Determine the [X, Y] coordinate at the center of the cell enclosing the given text.  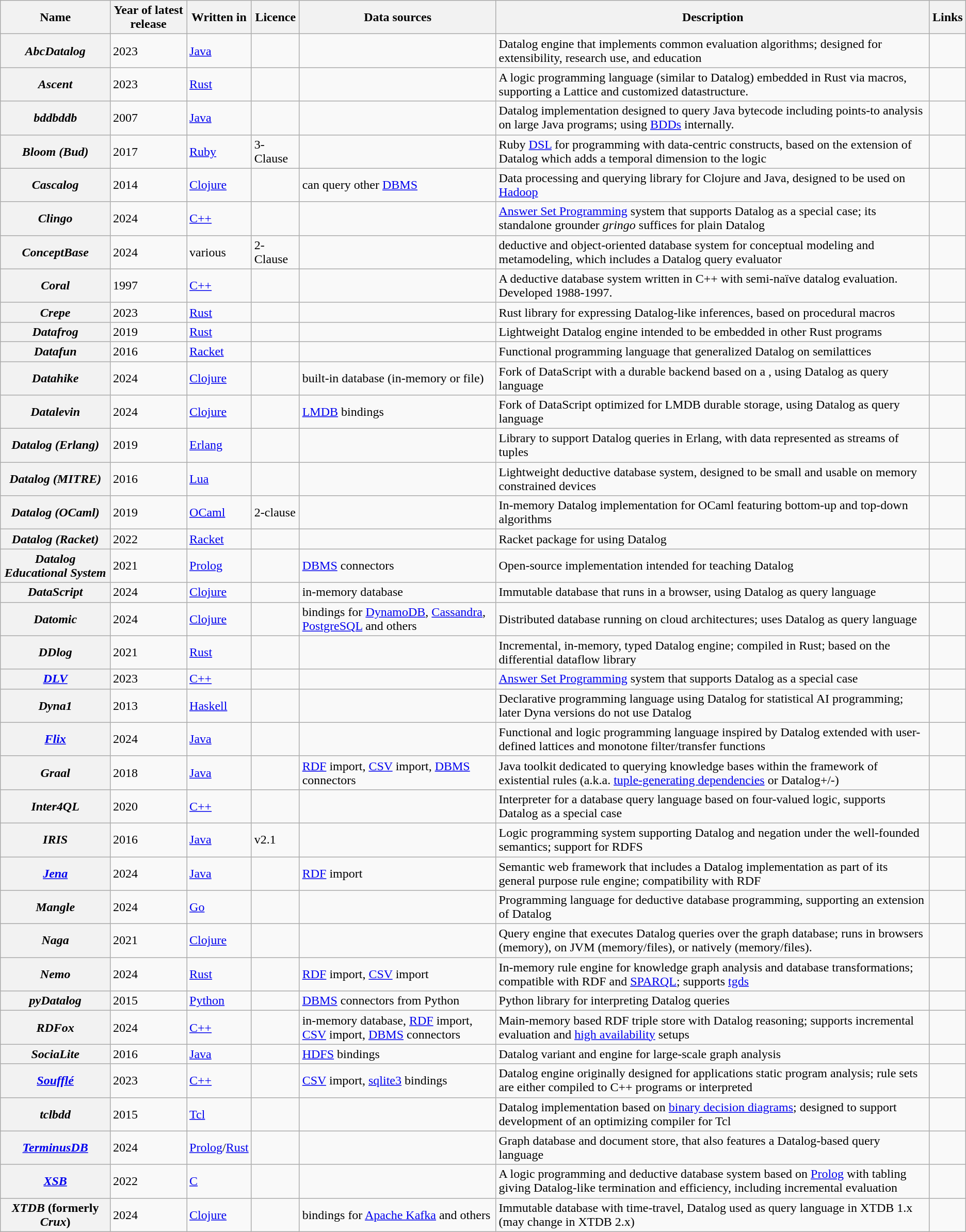
Semantic web framework that includes a Datalog implementation as part of its general purpose rule engine; compatibility with RDF [713, 873]
ConceptBase [56, 252]
AbcDatalog [56, 51]
Datalog (Racket) [56, 539]
Open-source implementation intended for teaching Datalog [713, 565]
Clingo [56, 219]
Datalog (OCaml) [56, 513]
Tcl [219, 1114]
Fork of DataScript with a durable backend based on a , using Datalog as query language [713, 378]
Datafrog [56, 332]
Datalog Educational System [56, 565]
v2.1 [276, 840]
Query engine that executes Datalog queries over the graph database; runs in browsers (memory), on JVM (memory/files), or natively (memory/files). [713, 941]
Lightweight Datalog engine intended to be embedded in other Rust programs [713, 332]
Name [56, 18]
deductive and object-oriented database system for conceptual modeling and metamodeling, which includes a Datalog query evaluator [713, 252]
Ruby [219, 152]
Naga [56, 941]
Functional and logic programming language inspired by Datalog extended with user-defined lattices and monotone filter/transfer functions [713, 739]
2013 [149, 706]
A logic programming language (similar to Datalog) embedded in Rust via macros, supporting a Lattice and customized datastructure. [713, 85]
Flix [56, 739]
Data sources [397, 18]
various [219, 252]
Fork of DataScript optimized for LMDB durable storage, using Datalog as query language [713, 412]
Interpreter for a database query language based on four-valued logic, supports Datalog as a special case [713, 806]
Jena [56, 873]
Bloom (Bud) [56, 152]
Description [713, 18]
2020 [149, 806]
Graph database and document store, that also features a Datalog-based query language [713, 1147]
Python [219, 1001]
Logic programming system supporting Datalog and negation under the well-founded semantics; support for RDFS [713, 840]
DBMS connectors from Python [397, 1001]
Written in [219, 18]
Lua [219, 479]
built-in database (in-memory or file) [397, 378]
Dyna1 [56, 706]
Java toolkit dedicated to querying knowledge bases within the framework of existential rules (a.k.a. tuple-generating dependencies or Datalog+/-) [713, 773]
Crepe [56, 312]
Links [947, 18]
DDlog [56, 652]
in-memory database, RDF import, CSV import, DBMS connectors [397, 1028]
can query other DBMS [397, 185]
Immutable database that runs in a browser, using Datalog as query language [713, 592]
Datahike [56, 378]
bindings for Apache Kafka and others [397, 1214]
Programming language for deductive database programming, supporting an extension of Datalog [713, 907]
Ruby DSL for programming with data-centric constructs, based on the extension of Datalog which adds a temporal dimension to the logic [713, 152]
Prolog [219, 565]
2007 [149, 118]
RDF import [397, 873]
2018 [149, 773]
3-Clause [276, 152]
in-memory database [397, 592]
2017 [149, 152]
Declarative programming language using Datalog for statistical AI programming; later Dyna versions do not use Datalog [713, 706]
Datomic [56, 619]
Datalog engine that implements common evaluation algorithms; designed for extensibility, research use, and education [713, 51]
CSV import, sqlite3 bindings [397, 1080]
Mangle [56, 907]
XTDB (formerly Crux) [56, 1214]
Erlang [219, 446]
bindings for DynamoDB, Cassandra, PostgreSQL and others [397, 619]
Datalog implementation designed to query Java bytecode including points-to analysis on large Java programs; using BDDs internally. [713, 118]
bddbddb [56, 118]
Datalog (MITRE) [56, 479]
Soufflé [56, 1080]
Distributed database running on cloud architectures; uses Datalog as query language [713, 619]
RDFox [56, 1028]
tclbdd [56, 1114]
Racket package for using Datalog [713, 539]
Datalog variant and engine for large-scale graph analysis [713, 1054]
Datalevin [56, 412]
Python library for interpreting Datalog queries [713, 1001]
Ascent [56, 85]
OCaml [219, 513]
Prolog/Rust [219, 1147]
Answer Set Programming system that supports Datalog as a special case; its standalone grounder gringo suffices for plain Datalog [713, 219]
Go [219, 907]
In-memory rule engine for knowledge graph analysis and database transformations; compatible with RDF and SPARQL; supports tgds [713, 974]
Cascalog [56, 185]
Haskell [219, 706]
HDFS bindings [397, 1054]
A deductive database system written in C++ with semi-naïve datalog evaluation. Developed 1988-1997. [713, 286]
In-memory Datalog implementation for OCaml featuring bottom-up and top-down algorithms [713, 513]
Functional programming language that generalized Datalog on semilattices [713, 351]
Library to support Datalog queries in Erlang, with data represented as streams of tuples [713, 446]
2014 [149, 185]
pyDatalog [56, 1001]
Nemo [56, 974]
C [219, 1181]
Lightweight deductive database system, designed to be small and usable on memory constrained devices [713, 479]
Incremental, in-memory, typed Datalog engine; compiled in Rust; based on the differential dataflow library [713, 652]
Datalog (Erlang) [56, 446]
LMDB bindings [397, 412]
Graal [56, 773]
TerminusDB [56, 1147]
2-clause [276, 513]
Main-memory based RDF triple store with Datalog reasoning; supports incremental evaluation and high availability setups [713, 1028]
Rust library for expressing Datalog-like inferences, based on procedural macros [713, 312]
XSB [56, 1181]
Licence [276, 18]
Coral [56, 286]
IRIS [56, 840]
DataScript [56, 592]
Year of latest release [149, 18]
Inter4QL [56, 806]
SociaLite [56, 1054]
Datalog implementation based on binary decision diagrams; designed to support development of an optimizing compiler for Tcl [713, 1114]
RDF import, CSV import [397, 974]
Data processing and querying library for Clojure and Java, designed to be used on Hadoop [713, 185]
Datafun [56, 351]
DBMS connectors [397, 565]
1997 [149, 286]
Datalog engine originally designed for applications static program analysis; rule sets are either compiled to C++ programs or interpreted [713, 1080]
Answer Set Programming system that supports Datalog as a special case [713, 679]
2-Clause [276, 252]
DLV [56, 679]
Immutable database with time-travel, Datalog used as query language in XTDB 1.x (may change in XTDB 2.x) [713, 1214]
RDF import, CSV import, DBMS connectors [397, 773]
